Scan for the cell matching the given text and deliver its [X, Y] coordinate at center. 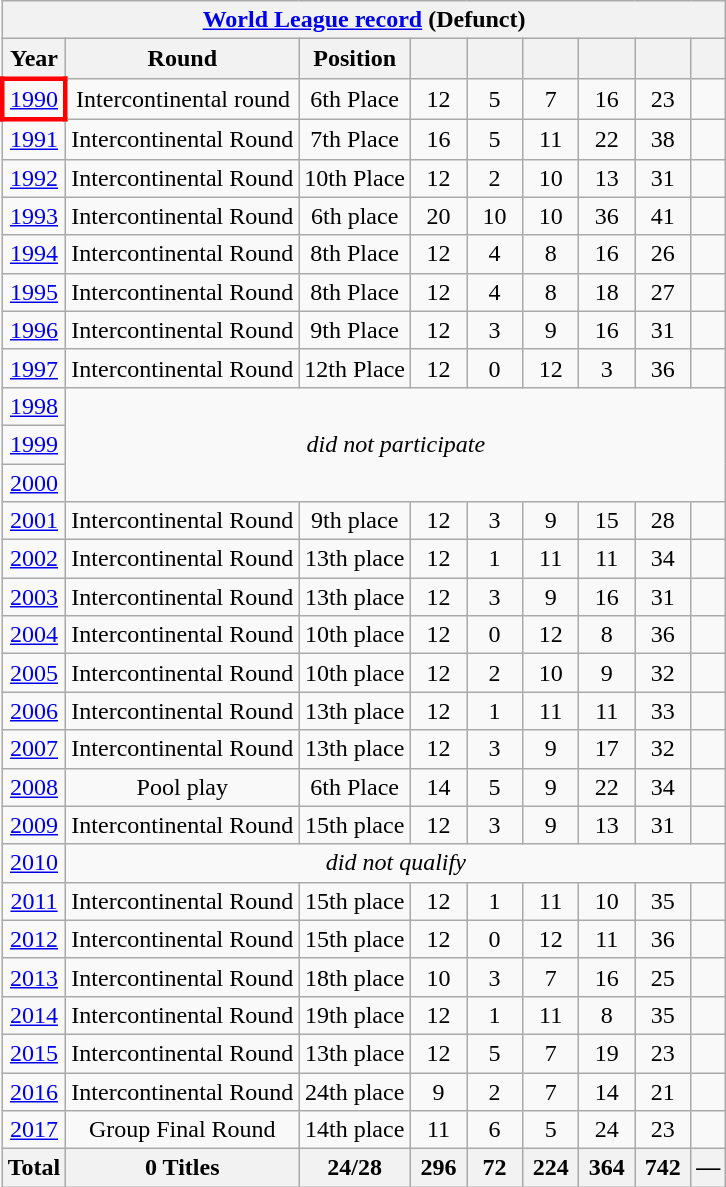
24 [607, 1130]
World League record (Defunct) [364, 20]
2012 [34, 939]
296 [439, 1168]
1993 [34, 216]
27 [663, 292]
0 Titles [182, 1168]
2002 [34, 559]
20 [439, 216]
17 [607, 749]
1995 [34, 292]
2008 [34, 787]
2004 [34, 635]
1998 [34, 406]
1991 [34, 139]
28 [663, 521]
26 [663, 254]
364 [607, 1168]
Pool play [182, 787]
6 [495, 1130]
9th place [355, 521]
18th place [355, 977]
Intercontinental round [182, 98]
21 [663, 1091]
15 [607, 521]
did not qualify [396, 863]
2003 [34, 597]
14th place [355, 1130]
10th Place [355, 178]
2001 [34, 521]
Group Final Round [182, 1130]
24th place [355, 1091]
2005 [34, 673]
2016 [34, 1091]
2017 [34, 1130]
2000 [34, 483]
1997 [34, 368]
2010 [34, 863]
1990 [34, 98]
6th place [355, 216]
Year [34, 59]
2015 [34, 1053]
1996 [34, 330]
1992 [34, 178]
9th Place [355, 330]
19 [607, 1053]
did not participate [396, 444]
Total [34, 1168]
1994 [34, 254]
2011 [34, 901]
2006 [34, 711]
2013 [34, 977]
38 [663, 139]
2009 [34, 825]
1999 [34, 444]
7th Place [355, 139]
24/28 [355, 1168]
33 [663, 711]
18 [607, 292]
41 [663, 216]
72 [495, 1168]
Round [182, 59]
742 [663, 1168]
2014 [34, 1015]
2007 [34, 749]
25 [663, 977]
12th Place [355, 368]
224 [551, 1168]
— [708, 1168]
Position [355, 59]
19th place [355, 1015]
